Search for the cell housing the specified text and yield its [X, Y] center coordinate. 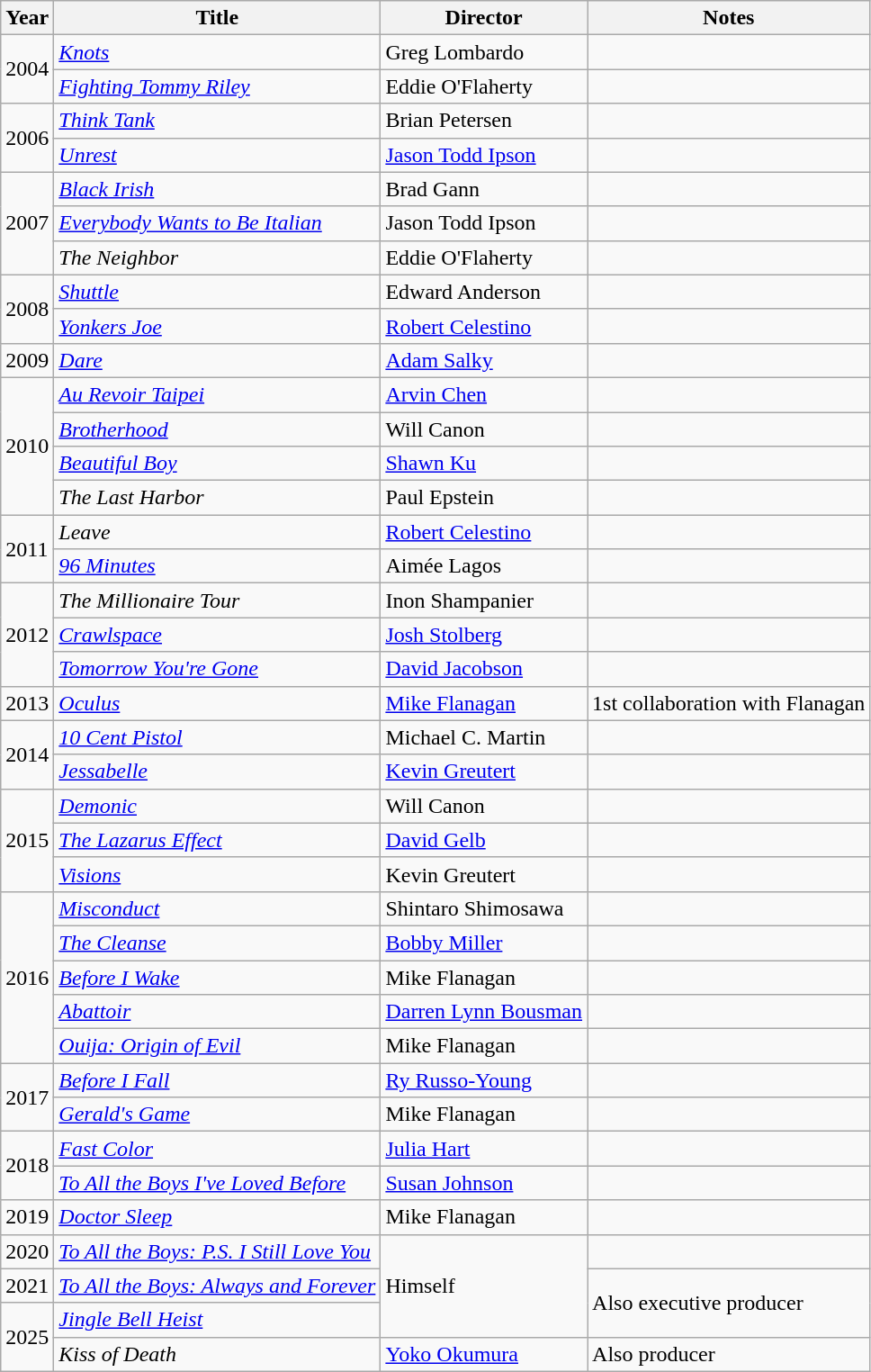
Ry Russo-Young [484, 1080]
Yonkers Joe [218, 326]
Also executive producer [729, 1303]
Crawlspace [218, 635]
Kiss of Death [218, 1354]
The Last Harbor [218, 498]
Before I Wake [218, 977]
Inon Shampanier [484, 600]
Fast Color [218, 1149]
Edward Anderson [484, 292]
Title [218, 18]
Jessabelle [218, 772]
96 Minutes [218, 566]
The Cleanse [218, 943]
Brian Petersen [484, 121]
Himself [484, 1286]
David Jacobson [484, 669]
Before I Fall [218, 1080]
Julia Hart [484, 1149]
Adam Salky [484, 360]
2015 [27, 840]
Everybody Wants to Be Italian [218, 223]
David Gelb [484, 840]
Arvin Chen [484, 394]
2017 [27, 1097]
Misconduct [218, 908]
Oculus [218, 703]
10 Cent Pistol [218, 737]
Unrest [218, 155]
Michael C. Martin [484, 737]
Director [484, 18]
Paul Epstein [484, 498]
2021 [27, 1286]
Demonic [218, 806]
2007 [27, 223]
Also producer [729, 1354]
The Neighbor [218, 257]
2014 [27, 754]
Beautiful Boy [218, 464]
Think Tank [218, 121]
2006 [27, 138]
2010 [27, 446]
The Lazarus Effect [218, 840]
2019 [27, 1217]
Knots [218, 52]
Visions [218, 874]
2012 [27, 635]
To All the Boys: Always and Forever [218, 1286]
Year [27, 18]
Brotherhood [218, 429]
Leave [218, 532]
Susan Johnson [484, 1183]
Doctor Sleep [218, 1217]
The Millionaire Tour [218, 600]
2004 [27, 69]
Shawn Ku [484, 464]
Abattoir [218, 1012]
Shuttle [218, 292]
Dare [218, 360]
Black Irish [218, 189]
2018 [27, 1166]
Ouija: Origin of Evil [218, 1046]
Gerald's Game [218, 1115]
Yoko Okumura [484, 1354]
Au Revoir Taipei [218, 394]
Brad Gann [484, 189]
1st collaboration with Flanagan [729, 703]
Shintaro Shimosawa [484, 908]
Bobby Miller [484, 943]
2016 [27, 977]
2020 [27, 1251]
2008 [27, 309]
Josh Stolberg [484, 635]
2025 [27, 1337]
Greg Lombardo [484, 52]
2009 [27, 360]
Aimée Lagos [484, 566]
Jingle Bell Heist [218, 1320]
To All the Boys: P.S. I Still Love You [218, 1251]
Fighting Tommy Riley [218, 86]
Notes [729, 18]
Tomorrow You're Gone [218, 669]
2011 [27, 549]
To All the Boys I've Loved Before [218, 1183]
Darren Lynn Bousman [484, 1012]
2013 [27, 703]
